Pinpoint the cell where the given text exists, returning its (x, y) midpoint coordinate. 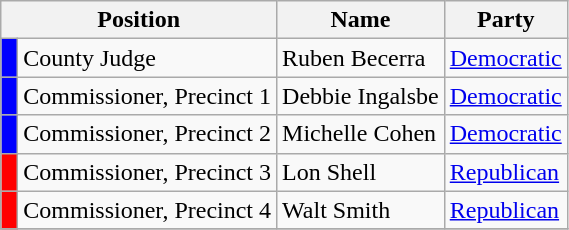
Commissioner, Precinct 4 (148, 210)
Position (139, 20)
Walt Smith (361, 210)
Ruben Becerra (361, 58)
Commissioner, Precinct 1 (148, 96)
Commissioner, Precinct 2 (148, 134)
Party (506, 20)
Name (361, 20)
Michelle Cohen (361, 134)
County Judge (148, 58)
Debbie Ingalsbe (361, 96)
Lon Shell (361, 172)
Commissioner, Precinct 3 (148, 172)
